Identify which cell holds the provided text, then report its (x, y) central coordinate. 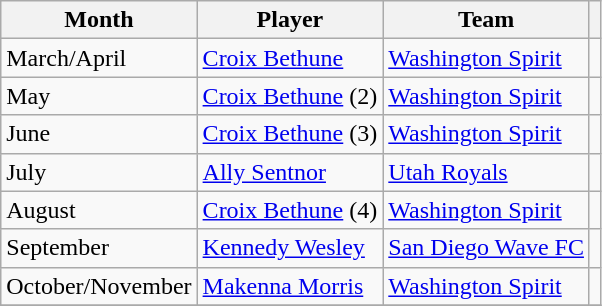
San Diego Wave FC (486, 248)
June (99, 134)
March/April (99, 58)
Croix Bethune (2) (290, 96)
May (99, 96)
Utah Royals (486, 172)
Croix Bethune (290, 58)
Kennedy Wesley (290, 248)
Ally Sentnor (290, 172)
Month (99, 20)
August (99, 210)
Player (290, 20)
September (99, 248)
Croix Bethune (4) (290, 210)
July (99, 172)
Makenna Morris (290, 286)
October/November (99, 286)
Croix Bethune (3) (290, 134)
Team (486, 20)
